From the cell containing the given text, extract its center point as [x, y] coordinate. 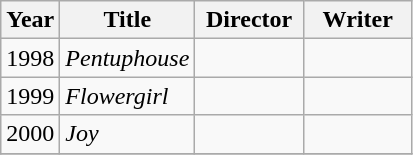
2000 [30, 134]
Title [128, 20]
Pentuphouse [128, 58]
1999 [30, 96]
Year [30, 20]
Joy [128, 134]
Flowergirl [128, 96]
Writer [358, 20]
1998 [30, 58]
Director [250, 20]
